Return the (x, y) coordinate for the center point of the cell that contains the specified text.  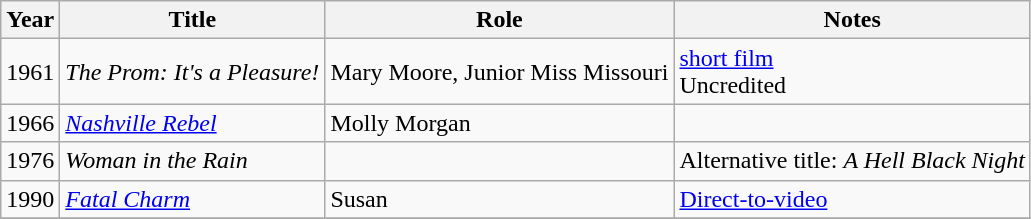
Nashville Rebel (192, 123)
short filmUncredited (852, 72)
1990 (30, 199)
Year (30, 20)
1966 (30, 123)
Susan (500, 199)
Notes (852, 20)
The Prom: It's a Pleasure! (192, 72)
Fatal Charm (192, 199)
Title (192, 20)
Woman in the Rain (192, 161)
1976 (30, 161)
Alternative title: A Hell Black Night (852, 161)
Role (500, 20)
Mary Moore, Junior Miss Missouri (500, 72)
1961 (30, 72)
Direct-to-video (852, 199)
Molly Morgan (500, 123)
